Detect which cell encompasses the target text, then output its [x, y] center coordinate. 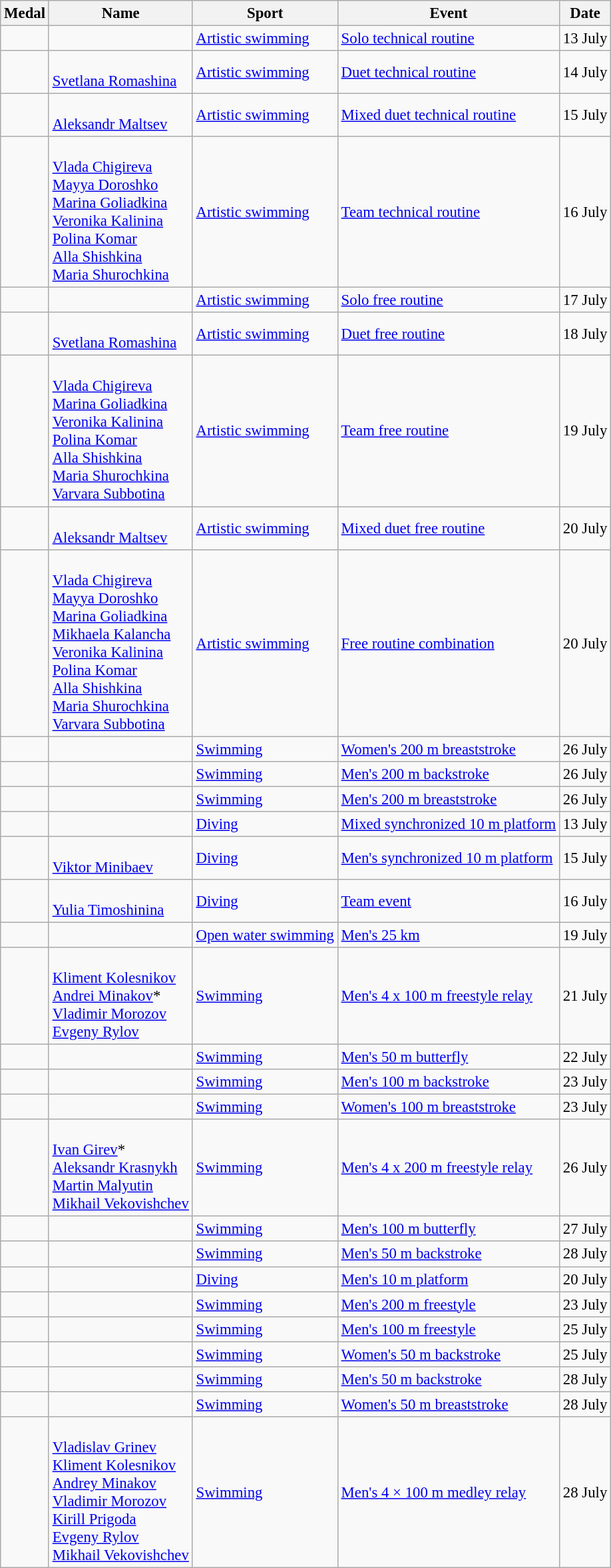
Mixed duet free routine [449, 529]
Women's 200 m breaststroke [449, 749]
17 July [586, 300]
Men's 25 km [449, 935]
21 July [586, 996]
Open water swimming [265, 935]
Duet free routine [449, 334]
14 July [586, 72]
Men's synchronized 10 m platform [449, 858]
Women's 50 m backstroke [449, 1354]
Vlada ChigirevaMarina GoliadkinaVeronika KalininaPolina KomarAlla ShishkinaMaria ShurochkinaVarvara Subbotina [120, 431]
Sport [265, 13]
Free routine combination [449, 643]
Team event [449, 902]
Men's 10 m platform [449, 1279]
Men's 100 m backstroke [449, 1082]
Women's 100 m breaststroke [449, 1107]
Name [120, 13]
Date [586, 13]
Vladislav GrinevKliment KolesnikovAndrey Minakov Vladimir MorozovKirill PrigodaEvgeny RylovMikhail Vekovishchev [120, 1493]
Vlada ChigirevaMayya DoroshkoMarina GoliadkinaMikhaela KalanchaVeronika KalininaPolina KomarAlla ShishkinaMaria ShurochkinaVarvara Subbotina [120, 643]
Viktor Minibaev [120, 858]
Kliment KolesnikovAndrei Minakov*Vladimir MorozovEvgeny Rylov [120, 996]
Team free routine [449, 431]
Men's 50 m butterfly [449, 1057]
18 July [586, 334]
Men's 4 × 100 m medley relay [449, 1493]
22 July [586, 1057]
Men's 100 m butterfly [449, 1229]
Men's 200 m breaststroke [449, 799]
27 July [586, 1229]
Yulia Timoshinina [120, 902]
Solo free routine [449, 300]
Men's 100 m freestyle [449, 1329]
Women's 50 m breaststroke [449, 1404]
Medal [25, 13]
Mixed duet technical routine [449, 116]
Men's 4 x 100 m freestyle relay [449, 996]
Team technical routine [449, 212]
Mixed synchronized 10 m platform [449, 824]
Men's 200 m freestyle [449, 1304]
Men's 4 x 200 m freestyle relay [449, 1168]
Vlada ChigirevaMayya DoroshkoMarina GoliadkinaVeronika KalininaPolina KomarAlla ShishkinaMaria Shurochkina [120, 212]
Duet technical routine [449, 72]
Event [449, 13]
Solo technical routine [449, 39]
Ivan Girev*Aleksandr KrasnykhMartin MalyutinMikhail Vekovishchev [120, 1168]
Men's 200 m backstroke [449, 774]
